Determine the [x, y] coordinate at the center of the cell enclosing the given text.  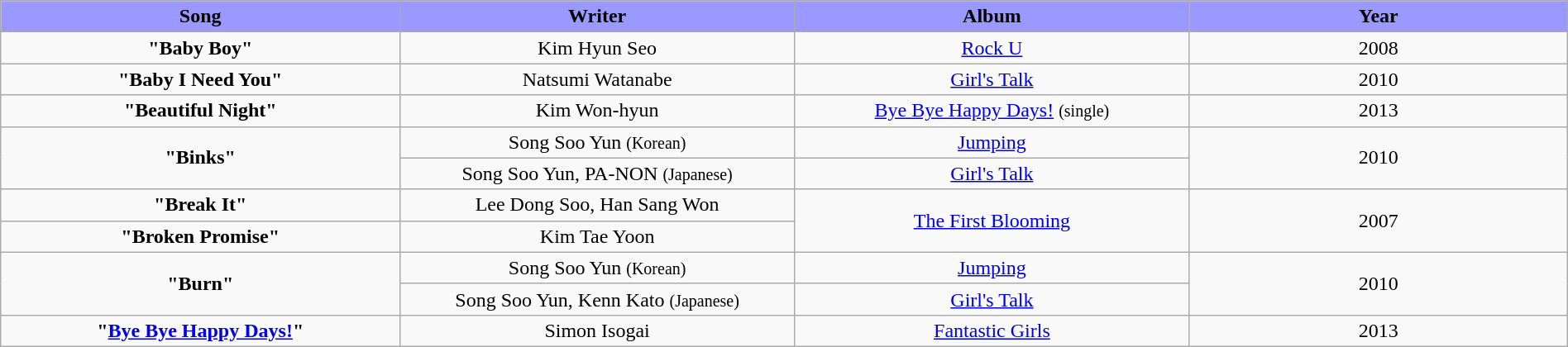
"Beautiful Night" [200, 111]
2007 [1378, 221]
Kim Tae Yoon [597, 236]
Lee Dong Soo, Han Sang Won [597, 205]
Song Soo Yun, PA-NON (Japanese) [597, 173]
Album [992, 17]
"Baby Boy" [200, 48]
Kim Hyun Seo [597, 48]
Simon Isogai [597, 330]
Song [200, 17]
"Baby I Need You" [200, 79]
"Bye Bye Happy Days!" [200, 330]
"Break It" [200, 205]
Natsumi Watanabe [597, 79]
Rock U [992, 48]
Writer [597, 17]
Song Soo Yun, Kenn Kato (Japanese) [597, 299]
Kim Won-hyun [597, 111]
2008 [1378, 48]
The First Blooming [992, 221]
Year [1378, 17]
"Burn" [200, 283]
"Broken Promise" [200, 236]
Bye Bye Happy Days! (single) [992, 111]
"Binks" [200, 158]
Fantastic Girls [992, 330]
